Return (x, y) of the center of cell containing provided text 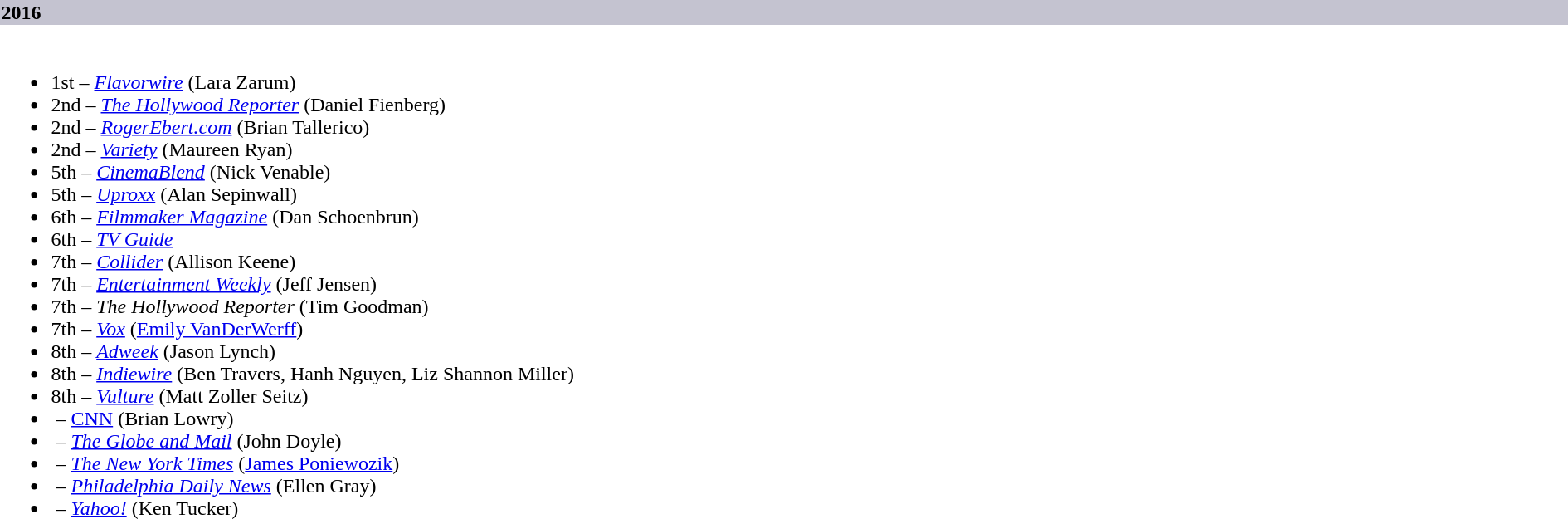
2016 (784, 12)
